Detect which cell encompasses the target text, then output its (X, Y) center coordinate. 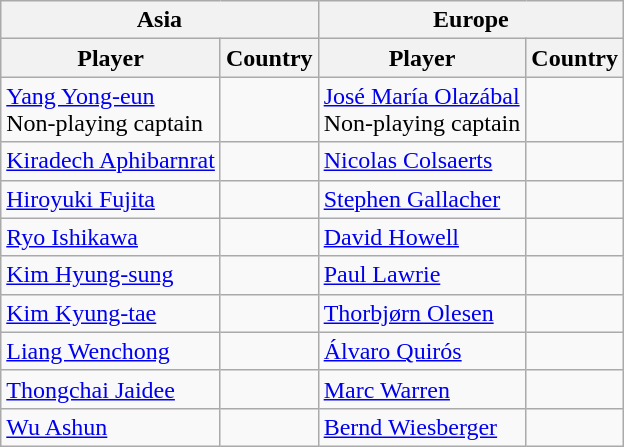
José María OlazábalNon-playing captain (422, 110)
Nicolas Colsaerts (422, 161)
Paul Lawrie (422, 275)
Kim Kyung-tae (111, 313)
David Howell (422, 237)
Kiradech Aphibarnrat (111, 161)
Stephen Gallacher (422, 199)
Kim Hyung-sung (111, 275)
Thorbjørn Olesen (422, 313)
Marc Warren (422, 389)
Liang Wenchong (111, 351)
Asia (160, 20)
Yang Yong-eunNon-playing captain (111, 110)
Wu Ashun (111, 427)
Bernd Wiesberger (422, 427)
Álvaro Quirós (422, 351)
Thongchai Jaidee (111, 389)
Ryo Ishikawa (111, 237)
Europe (470, 20)
Hiroyuki Fujita (111, 199)
